Search for the cell housing the specified text and yield its [x, y] center coordinate. 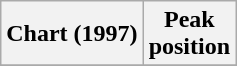
Chart (1997) [72, 34]
Peakposition [189, 34]
